From the cell containing the given text, extract its center point as (X, Y) coordinate. 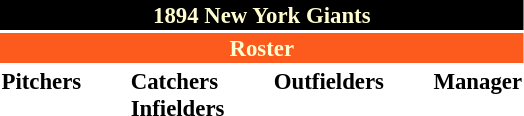
Roster (262, 48)
1894 New York Giants (262, 15)
